Identify which cell holds the provided text, then report its (x, y) central coordinate. 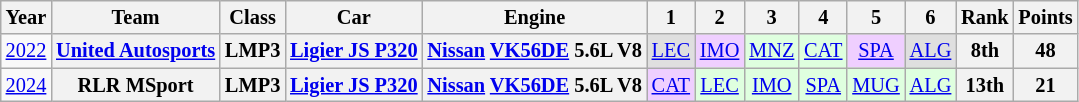
Team (136, 17)
Year (26, 17)
8th (984, 51)
48 (1045, 51)
5 (876, 17)
2024 (26, 85)
2022 (26, 51)
2 (720, 17)
13th (984, 85)
1 (671, 17)
MNZ (772, 51)
6 (931, 17)
Rank (984, 17)
3 (772, 17)
MUG (876, 85)
Car (354, 17)
Points (1045, 17)
4 (823, 17)
RLR MSport (136, 85)
Engine (534, 17)
21 (1045, 85)
United Autosports (136, 51)
Class (252, 17)
